Determine the (x, y) coordinate at the center of the cell enclosing the given text.  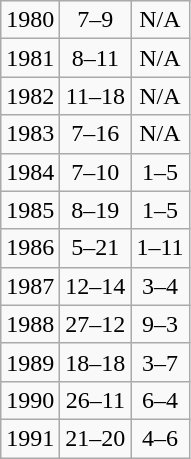
1981 (30, 58)
1990 (30, 400)
8–19 (96, 210)
11–18 (96, 96)
1985 (30, 210)
12–14 (96, 286)
1980 (30, 20)
1984 (30, 172)
4–6 (160, 438)
9–3 (160, 324)
7–10 (96, 172)
1987 (30, 286)
1986 (30, 248)
21–20 (96, 438)
8–11 (96, 58)
1983 (30, 134)
1988 (30, 324)
3–4 (160, 286)
26–11 (96, 400)
5–21 (96, 248)
1–11 (160, 248)
1989 (30, 362)
7–9 (96, 20)
27–12 (96, 324)
1991 (30, 438)
7–16 (96, 134)
1982 (30, 96)
6–4 (160, 400)
18–18 (96, 362)
3–7 (160, 362)
